From the cell containing the given text, extract its center point as (x, y) coordinate. 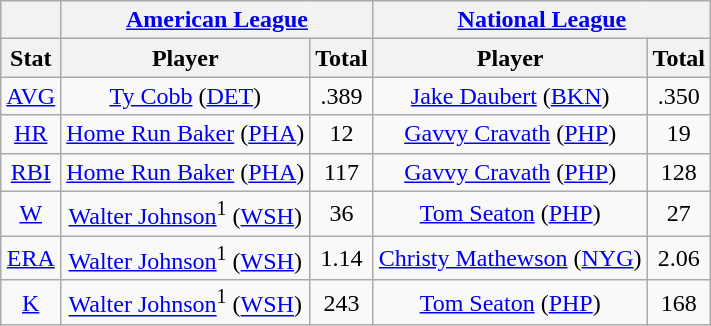
1.14 (342, 258)
.389 (342, 96)
American League (218, 20)
HR (31, 134)
RBI (31, 172)
ERA (31, 258)
2.06 (679, 258)
12 (342, 134)
AVG (31, 96)
Jake Daubert (BKN) (510, 96)
Stat (31, 58)
Christy Mathewson (NYG) (510, 258)
243 (342, 302)
K (31, 302)
117 (342, 172)
.350 (679, 96)
36 (342, 214)
128 (679, 172)
27 (679, 214)
Ty Cobb (DET) (186, 96)
W (31, 214)
National League (542, 20)
168 (679, 302)
19 (679, 134)
